Extract the (x, y) coordinate from the center of the cell holding the provided text.  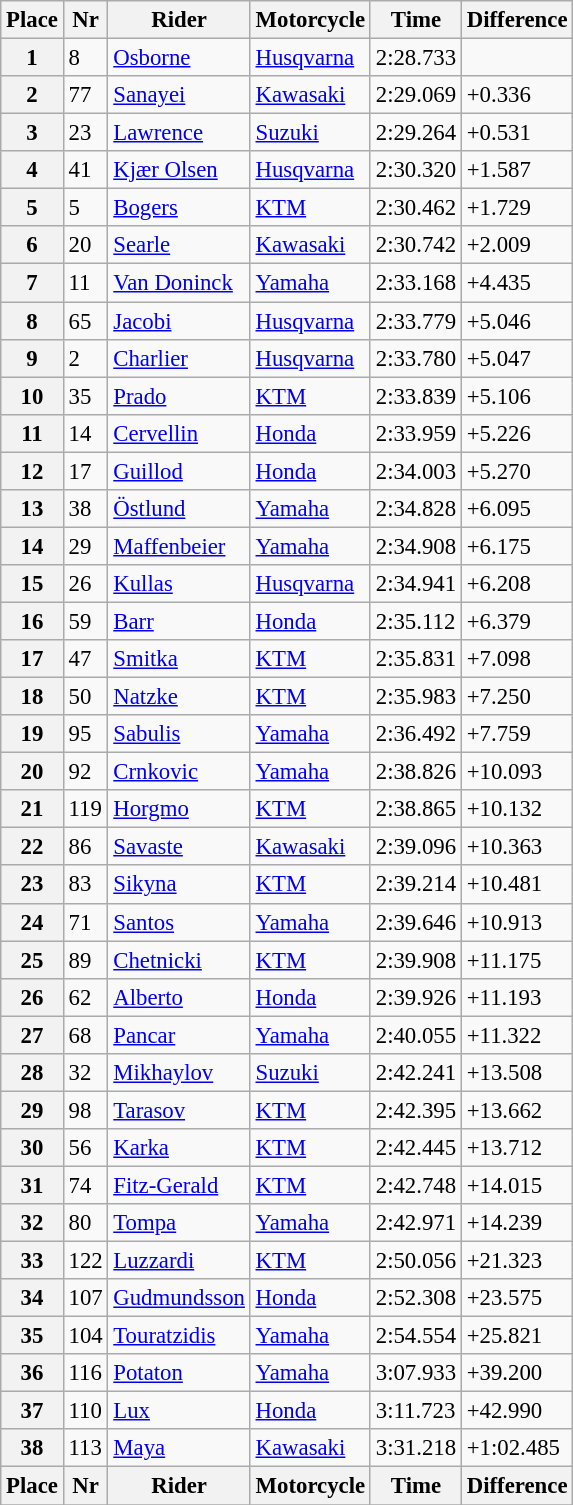
3 (32, 133)
+1.587 (516, 170)
Sanayei (179, 95)
30 (32, 1148)
+13.508 (516, 1073)
Kjær Olsen (179, 170)
119 (86, 809)
2:39.926 (416, 997)
2:33.839 (416, 396)
56 (86, 1148)
86 (86, 847)
107 (86, 1298)
2:29.069 (416, 95)
+14.015 (516, 1185)
47 (86, 659)
2:34.908 (416, 546)
+10.913 (516, 922)
Tarasov (179, 1110)
2:35.831 (416, 659)
62 (86, 997)
2:42.241 (416, 1073)
Chetnicki (179, 960)
+2.009 (516, 245)
2:34.941 (416, 584)
2:52.308 (416, 1298)
9 (32, 358)
Smitka (179, 659)
+5.106 (516, 396)
+7.250 (516, 697)
+39.200 (516, 1373)
12 (32, 471)
18 (32, 697)
2:34.003 (416, 471)
10 (32, 396)
113 (86, 1449)
Luzzardi (179, 1261)
Mikhaylov (179, 1073)
+5.047 (516, 358)
Tompa (179, 1223)
2:39.646 (416, 922)
Horgmo (179, 809)
+10.363 (516, 847)
+10.481 (516, 885)
Savaste (179, 847)
122 (86, 1261)
Cervellin (179, 433)
2:40.055 (416, 1035)
+4.435 (516, 283)
68 (86, 1035)
+0.336 (516, 95)
80 (86, 1223)
Prado (179, 396)
2:50.056 (416, 1261)
2:38.865 (416, 809)
+5.046 (516, 321)
74 (86, 1185)
+1:02.485 (516, 1449)
+23.575 (516, 1298)
+21.323 (516, 1261)
2:38.826 (416, 772)
Guillod (179, 471)
Östlund (179, 509)
+6.175 (516, 546)
+0.531 (516, 133)
Searle (179, 245)
+13.712 (516, 1148)
2:42.971 (416, 1223)
Jacobi (179, 321)
Bogers (179, 208)
Kullas (179, 584)
Gudmundsson (179, 1298)
24 (32, 922)
21 (32, 809)
Pancar (179, 1035)
13 (32, 509)
110 (86, 1411)
+7.759 (516, 734)
33 (32, 1261)
2:33.780 (416, 358)
28 (32, 1073)
Santos (179, 922)
25 (32, 960)
Maya (179, 1449)
2:42.748 (416, 1185)
77 (86, 95)
71 (86, 922)
+13.662 (516, 1110)
Crnkovic (179, 772)
Lux (179, 1411)
+6.095 (516, 509)
+42.990 (516, 1411)
2:33.959 (416, 433)
+10.093 (516, 772)
+6.379 (516, 621)
Van Doninck (179, 283)
Karka (179, 1148)
+11.322 (516, 1035)
Sikyna (179, 885)
2:39.214 (416, 885)
89 (86, 960)
2:29.264 (416, 133)
2:34.828 (416, 509)
Lawrence (179, 133)
Alberto (179, 997)
4 (32, 170)
36 (32, 1373)
+6.208 (516, 584)
27 (32, 1035)
+1.729 (516, 208)
98 (86, 1110)
3:07.933 (416, 1373)
92 (86, 772)
Barr (179, 621)
1 (32, 58)
2:35.112 (416, 621)
+7.098 (516, 659)
7 (32, 283)
+5.270 (516, 471)
3:31.218 (416, 1449)
59 (86, 621)
+11.175 (516, 960)
2:35.983 (416, 697)
2:33.168 (416, 283)
31 (32, 1185)
2:30.320 (416, 170)
50 (86, 697)
Natzke (179, 697)
116 (86, 1373)
2:36.492 (416, 734)
+10.132 (516, 809)
6 (32, 245)
2:30.742 (416, 245)
2:39.908 (416, 960)
Osborne (179, 58)
95 (86, 734)
+11.193 (516, 997)
Potaton (179, 1373)
Fitz-Gerald (179, 1185)
Touratzidis (179, 1336)
Maffenbeier (179, 546)
Sabulis (179, 734)
+5.226 (516, 433)
3:11.723 (416, 1411)
+25.821 (516, 1336)
41 (86, 170)
+14.239 (516, 1223)
2:39.096 (416, 847)
83 (86, 885)
65 (86, 321)
19 (32, 734)
104 (86, 1336)
2:28.733 (416, 58)
2:42.395 (416, 1110)
15 (32, 584)
Charlier (179, 358)
22 (32, 847)
2:30.462 (416, 208)
34 (32, 1298)
37 (32, 1411)
2:42.445 (416, 1148)
2:33.779 (416, 321)
2:54.554 (416, 1336)
16 (32, 621)
